Determine the (X, Y) coordinate at the center of the cell enclosing the given text.  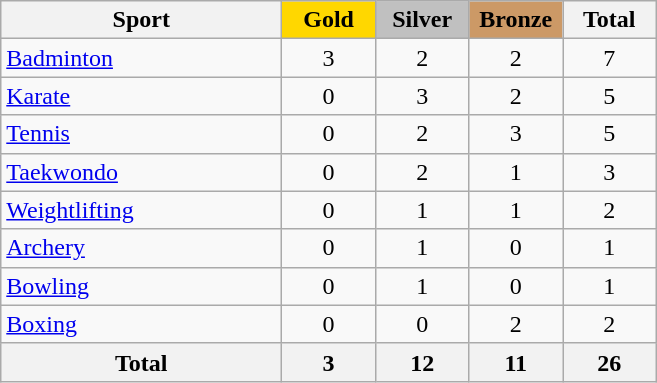
11 (516, 362)
Weightlifting (142, 210)
Gold (329, 20)
Bronze (516, 20)
7 (609, 58)
Bowling (142, 286)
Sport (142, 20)
Taekwondo (142, 172)
12 (422, 362)
Tennis (142, 134)
Archery (142, 248)
26 (609, 362)
Boxing (142, 324)
Karate (142, 96)
Silver (422, 20)
Badminton (142, 58)
